Identify which cell holds the provided text, then report its [X, Y] central coordinate. 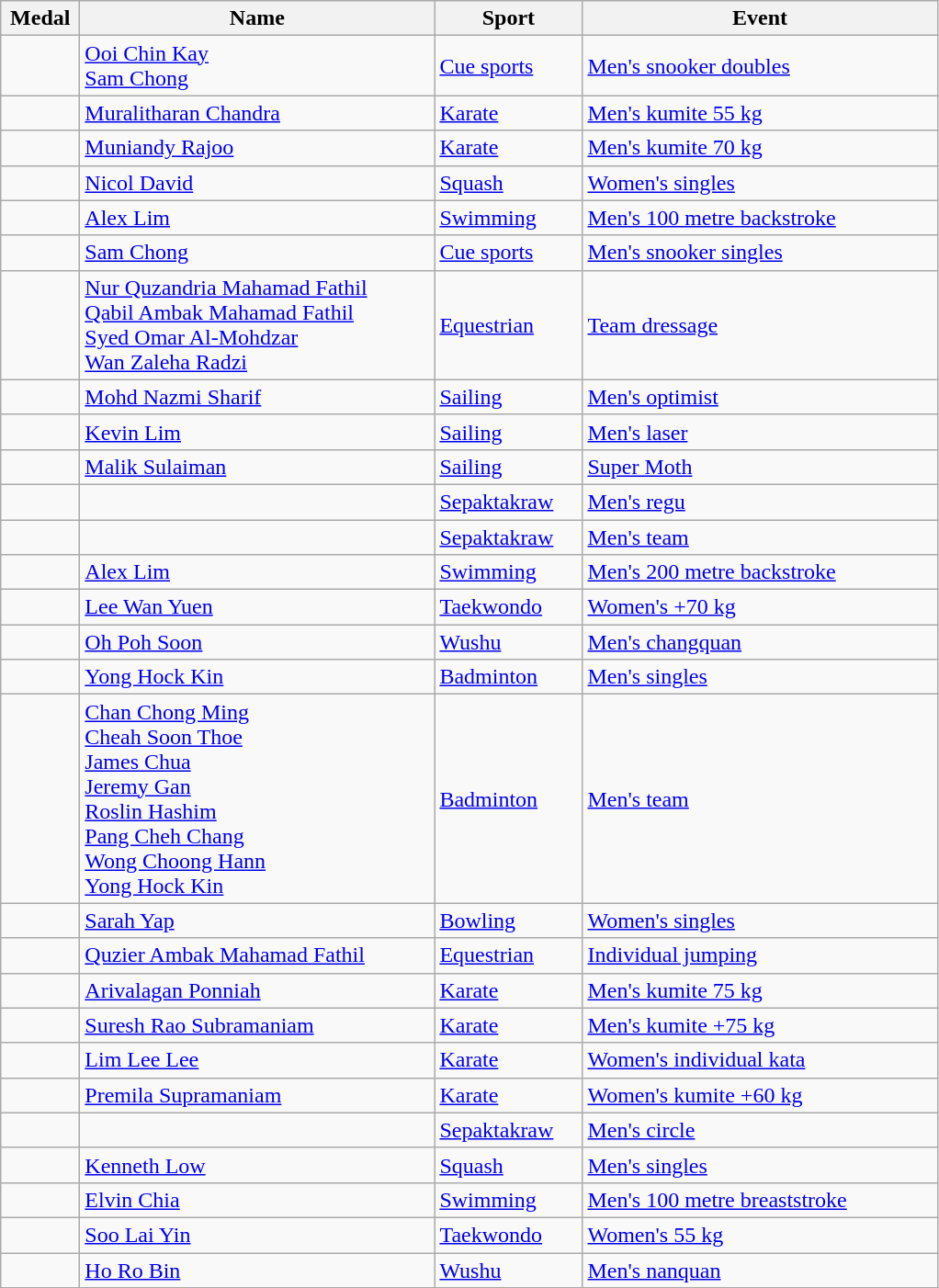
Women's kumite +60 kg [760, 1095]
Suresh Rao Subramaniam [257, 1025]
Men's nanquan [760, 1271]
Men's laser [760, 432]
Sam Chong [257, 253]
Super Moth [760, 467]
Team dressage [760, 325]
Men's optimist [760, 397]
Premila Supramaniam [257, 1095]
Quzier Ambak Mahamad Fathil [257, 955]
Nur Quzandria Mahamad FathilQabil Ambak Mahamad FathilSyed Omar Al-MohdzarWan Zaleha Radzi [257, 325]
Lim Lee Lee [257, 1060]
Men's 200 metre backstroke [760, 572]
Elvin Chia [257, 1200]
Muniandy Rajoo [257, 148]
Women's 55 kg [760, 1235]
Men's kumite 75 kg [760, 990]
Men's snooker singles [760, 253]
Sport [509, 18]
Yong Hock Kin [257, 677]
Individual jumping [760, 955]
Women's individual kata [760, 1060]
Sarah Yap [257, 921]
Men's 100 metre breaststroke [760, 1200]
Men's changquan [760, 642]
Soo Lai Yin [257, 1235]
Nicol David [257, 183]
Kenneth Low [257, 1165]
Men's 100 metre backstroke [760, 218]
Kevin Lim [257, 432]
Women's +70 kg [760, 607]
Malik Sulaiman [257, 467]
Men's snooker doubles [760, 66]
Men's kumite +75 kg [760, 1025]
Men's kumite 70 kg [760, 148]
Men's circle [760, 1130]
Chan Chong MingCheah Soon ThoeJames ChuaJeremy GanRoslin HashimPang Cheh ChangWong Choong HannYong Hock Kin [257, 799]
Medal [40, 18]
Lee Wan Yuen [257, 607]
Oh Poh Soon [257, 642]
Name [257, 18]
Men's regu [760, 502]
Men's kumite 55 kg [760, 113]
Bowling [509, 921]
Event [760, 18]
Muralitharan Chandra [257, 113]
Ho Ro Bin [257, 1271]
Arivalagan Ponniah [257, 990]
Mohd Nazmi Sharif [257, 397]
Ooi Chin KaySam Chong [257, 66]
